For the text-containing cell, return its midpoint in (x, y) coordinate format. 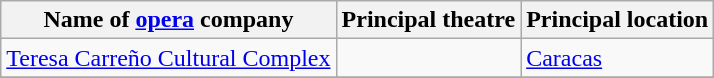
Principal location (618, 20)
Teresa Carreño Cultural Complex (168, 58)
Caracas (618, 58)
Principal theatre (428, 20)
Name of opera company (168, 20)
